Output the (X, Y) coordinate of the center of the cell containing the given text.  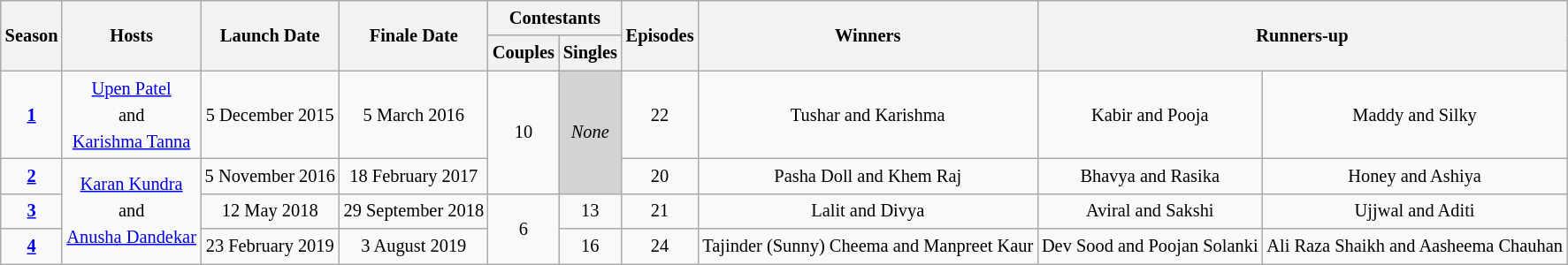
Finale Date (414, 35)
24 (660, 246)
6 (524, 228)
Aviral and Sakshi (1150, 211)
Tajinder (Sunny) Cheema and Manpreet Kaur (868, 246)
21 (660, 211)
Maddy and Silky (1414, 115)
Singles (591, 53)
22 (660, 115)
2 (32, 176)
Honey and Ashiya (1414, 176)
5 March 2016 (414, 115)
Pasha Doll and Khem Raj (868, 176)
None (591, 132)
10 (524, 132)
Season (32, 35)
Tushar and Karishma (868, 115)
Kabir and Pooja (1150, 115)
Couples (524, 53)
Episodes (660, 35)
5 November 2016 (271, 176)
3 August 2019 (414, 246)
18 February 2017 (414, 176)
Contestants (555, 18)
1 (32, 115)
Karan KundraandAnusha Dandekar (131, 210)
Bhavya and Rasika (1150, 176)
5 December 2015 (271, 115)
16 (591, 246)
Lalit and Divya (868, 211)
Ali Raza Shaikh and Aasheema Chauhan (1414, 246)
3 (32, 211)
Upen PatelandKarishma Tanna (131, 115)
29 September 2018 (414, 211)
12 May 2018 (271, 211)
Hosts (131, 35)
23 February 2019 (271, 246)
Ujjwal and Aditi (1414, 211)
Dev Sood and Poojan Solanki (1150, 246)
4 (32, 246)
Runners-up (1302, 35)
13 (591, 211)
20 (660, 176)
Launch Date (271, 35)
Winners (868, 35)
